Find where the given text appears and provide that cell's center as (X, Y) coordinate. 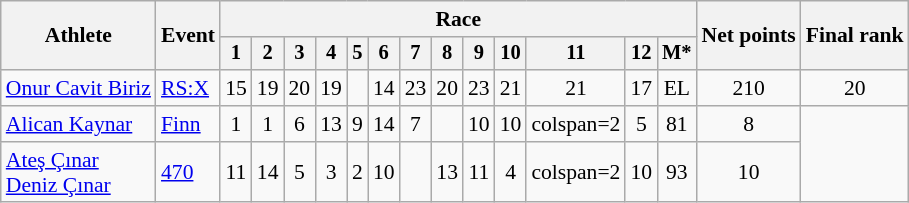
210 (748, 88)
Athlete (78, 36)
Onur Cavit Biriz (78, 88)
Event (188, 36)
EL (676, 88)
Alican Kaynar (78, 124)
Final rank (855, 36)
Net points (748, 36)
470 (188, 172)
12 (641, 54)
Ateş ÇınarDeniz Çınar (78, 172)
M* (676, 54)
RS:X (188, 88)
15 (236, 88)
93 (676, 172)
17 (641, 88)
Finn (188, 124)
Race (458, 19)
81 (676, 124)
